Capture the cell that displays the provided text and extract its [x, y] central coordinate. 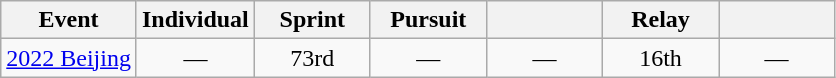
Relay [660, 20]
Pursuit [428, 20]
Event [69, 20]
Sprint [312, 20]
2022 Beijing [69, 58]
73rd [312, 58]
16th [660, 58]
Individual [195, 20]
